Search for the cell housing the specified text and yield its (X, Y) center coordinate. 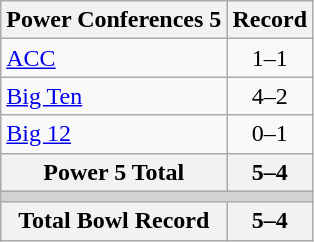
ACC (114, 58)
1–1 (270, 58)
4–2 (270, 96)
Power 5 Total (114, 172)
Record (270, 20)
0–1 (270, 134)
Big 12 (114, 134)
Power Conferences 5 (114, 20)
Total Bowl Record (114, 221)
Big Ten (114, 96)
